Identify which cell holds the provided text, then report its [X, Y] central coordinate. 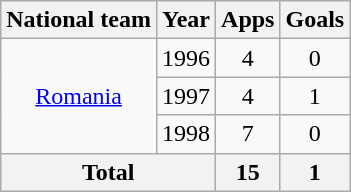
1997 [186, 96]
National team [79, 20]
Goals [315, 20]
Total [108, 172]
15 [248, 172]
7 [248, 134]
Year [186, 20]
Apps [248, 20]
1998 [186, 134]
Romania [79, 96]
1996 [186, 58]
